Scan for the cell matching the given text and deliver its [X, Y] coordinate at center. 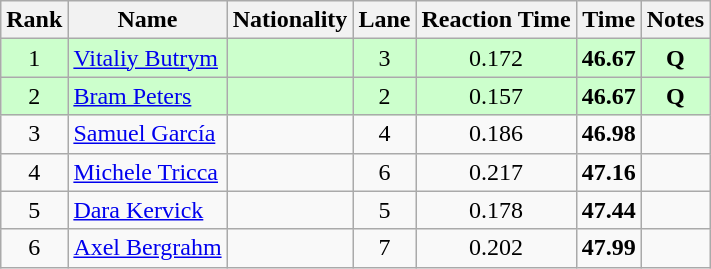
0.178 [496, 210]
Samuel García [148, 134]
Dara Kervick [148, 210]
1 [34, 58]
0.202 [496, 248]
Time [608, 20]
Name [148, 20]
Vitaliy Butrym [148, 58]
47.44 [608, 210]
Nationality [290, 20]
Lane [384, 20]
0.217 [496, 172]
Bram Peters [148, 96]
Reaction Time [496, 20]
47.16 [608, 172]
7 [384, 248]
Rank [34, 20]
Michele Tricca [148, 172]
47.99 [608, 248]
0.157 [496, 96]
Axel Bergrahm [148, 248]
0.172 [496, 58]
0.186 [496, 134]
46.98 [608, 134]
Notes [675, 20]
